Identify which cell holds the provided text, then report its [X, Y] central coordinate. 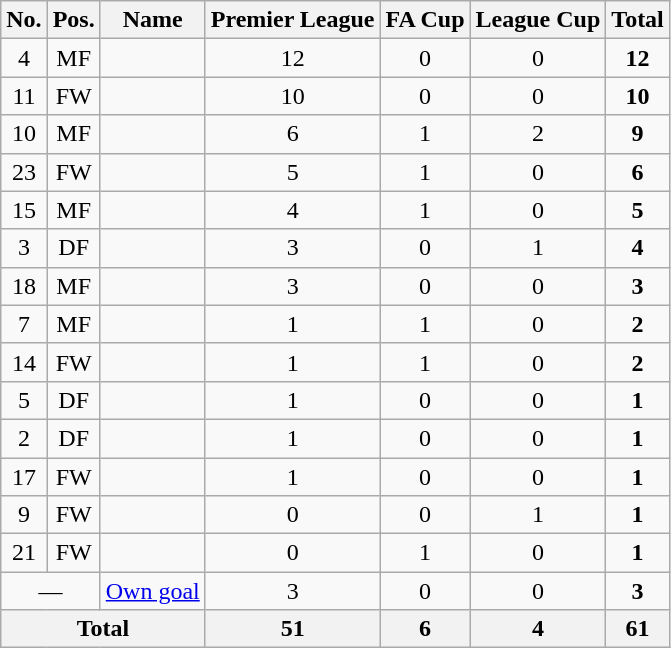
Own goal [152, 591]
14 [24, 362]
League Cup [538, 20]
— [50, 591]
Name [152, 20]
23 [24, 172]
18 [24, 286]
15 [24, 210]
Pos. [74, 20]
7 [24, 324]
FA Cup [425, 20]
11 [24, 96]
51 [292, 629]
Premier League [292, 20]
17 [24, 477]
61 [638, 629]
21 [24, 553]
No. [24, 20]
